Pinpoint the cell where the given text exists, returning its (X, Y) midpoint coordinate. 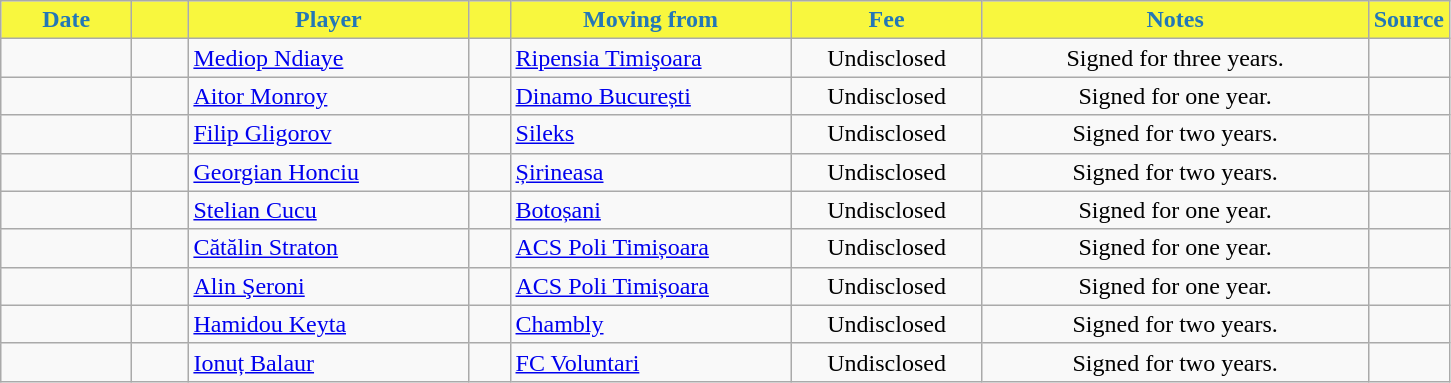
Mediop Ndiaye (328, 58)
Date (66, 20)
Cătălin Straton (328, 248)
Aitor Monroy (328, 96)
Notes (1175, 20)
Șirineasa (650, 172)
Sileks (650, 134)
Signed for three years. (1175, 58)
Stelian Cucu (328, 210)
Filip Gligorov (328, 134)
Moving from (650, 20)
Dinamo București (650, 96)
Ripensia Timişoara (650, 58)
Botoșani (650, 210)
Hamidou Keyta (328, 324)
Player (328, 20)
Ionuț Balaur (328, 362)
Fee (886, 20)
Alin Şeroni (328, 286)
Source (1408, 20)
Georgian Honciu (328, 172)
FC Voluntari (650, 362)
Chambly (650, 324)
